Extract the (x, y) coordinate from the center of the cell holding the provided text.  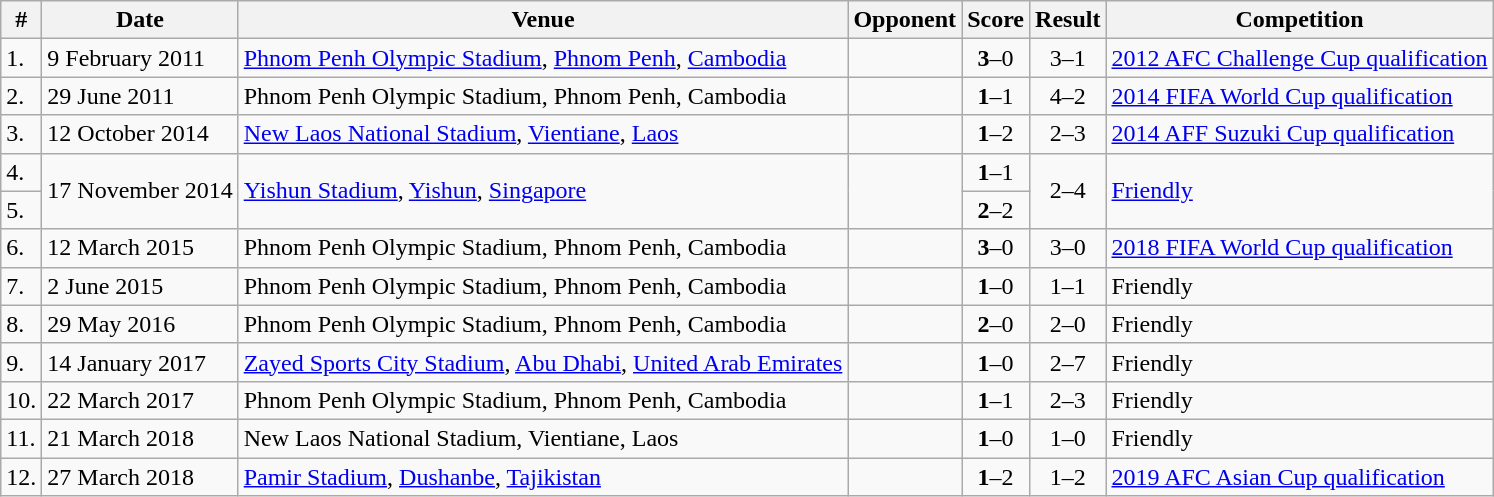
Score (996, 20)
Result (1068, 20)
Date (140, 20)
5. (22, 210)
1. (22, 58)
2014 AFF Suzuki Cup qualification (1300, 134)
27 March 2018 (140, 477)
12 October 2014 (140, 134)
Opponent (905, 20)
10. (22, 400)
7. (22, 286)
8. (22, 324)
14 January 2017 (140, 362)
2–7 (1068, 362)
6. (22, 248)
Zayed Sports City Stadium, Abu Dhabi, United Arab Emirates (543, 362)
2019 AFC Asian Cup qualification (1300, 477)
Pamir Stadium, Dushanbe, Tajikistan (543, 477)
3. (22, 134)
Venue (543, 20)
21 March 2018 (140, 438)
9 February 2011 (140, 58)
9. (22, 362)
12 March 2015 (140, 248)
2 June 2015 (140, 286)
17 November 2014 (140, 191)
22 March 2017 (140, 400)
Yishun Stadium, Yishun, Singapore (543, 191)
2014 FIFA World Cup qualification (1300, 96)
2. (22, 96)
11. (22, 438)
3–1 (1068, 58)
2–2 (996, 210)
2–4 (1068, 191)
4. (22, 172)
12. (22, 477)
2012 AFC Challenge Cup qualification (1300, 58)
# (22, 20)
29 June 2011 (140, 96)
29 May 2016 (140, 324)
2018 FIFA World Cup qualification (1300, 248)
Competition (1300, 20)
4–2 (1068, 96)
